Identify which cell holds the provided text, then report its [X, Y] central coordinate. 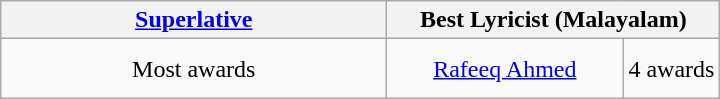
Rafeeq Ahmed [505, 69]
Most awards [194, 69]
4 awards [672, 69]
Best Lyricist (Malayalam) [554, 20]
Superlative [194, 20]
